Extract the (x, y) coordinate from the center of the cell holding the provided text.  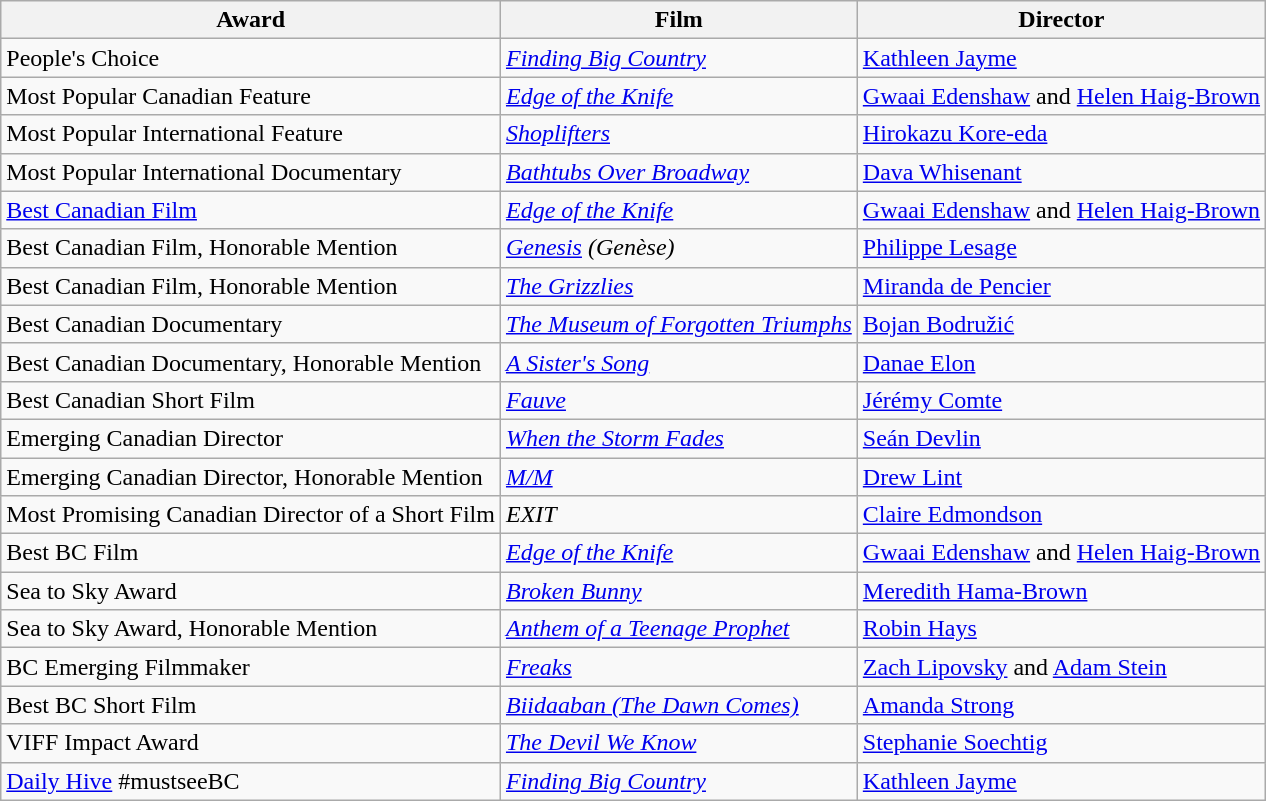
Most Popular Canadian Feature (251, 96)
Robin Hays (1061, 629)
Hirokazu Kore-eda (1061, 134)
Bojan Bodružić (1061, 324)
Daily Hive #mustseeBC (251, 781)
Danae Elon (1061, 362)
Film (678, 20)
BC Emerging Filmmaker (251, 667)
M/M (678, 477)
Freaks (678, 667)
EXIT (678, 515)
Best Canadian Documentary (251, 324)
People's Choice (251, 58)
VIFF Impact Award (251, 743)
The Grizzlies (678, 286)
Philippe Lesage (1061, 248)
Anthem of a Teenage Prophet (678, 629)
Most Popular International Feature (251, 134)
Claire Edmondson (1061, 515)
Most Popular International Documentary (251, 172)
The Museum of Forgotten Triumphs (678, 324)
Stephanie Soechtig (1061, 743)
Jérémy Comte (1061, 400)
Bathtubs Over Broadway (678, 172)
Director (1061, 20)
Most Promising Canadian Director of a Short Film (251, 515)
Best Canadian Documentary, Honorable Mention (251, 362)
Award (251, 20)
Sea to Sky Award, Honorable Mention (251, 629)
Drew Lint (1061, 477)
Fauve (678, 400)
A Sister's Song (678, 362)
The Devil We Know (678, 743)
Miranda de Pencier (1061, 286)
Emerging Canadian Director, Honorable Mention (251, 477)
Shoplifters (678, 134)
Emerging Canadian Director (251, 438)
Dava Whisenant (1061, 172)
Zach Lipovsky and Adam Stein (1061, 667)
When the Storm Fades (678, 438)
Best Canadian Short Film (251, 400)
Genesis (Genèse) (678, 248)
Broken Bunny (678, 591)
Sea to Sky Award (251, 591)
Biidaaban (The Dawn Comes) (678, 705)
Best BC Short Film (251, 705)
Best BC Film (251, 553)
Amanda Strong (1061, 705)
Seán Devlin (1061, 438)
Best Canadian Film (251, 210)
Meredith Hama-Brown (1061, 591)
